Search for the cell housing the specified text and yield its (x, y) center coordinate. 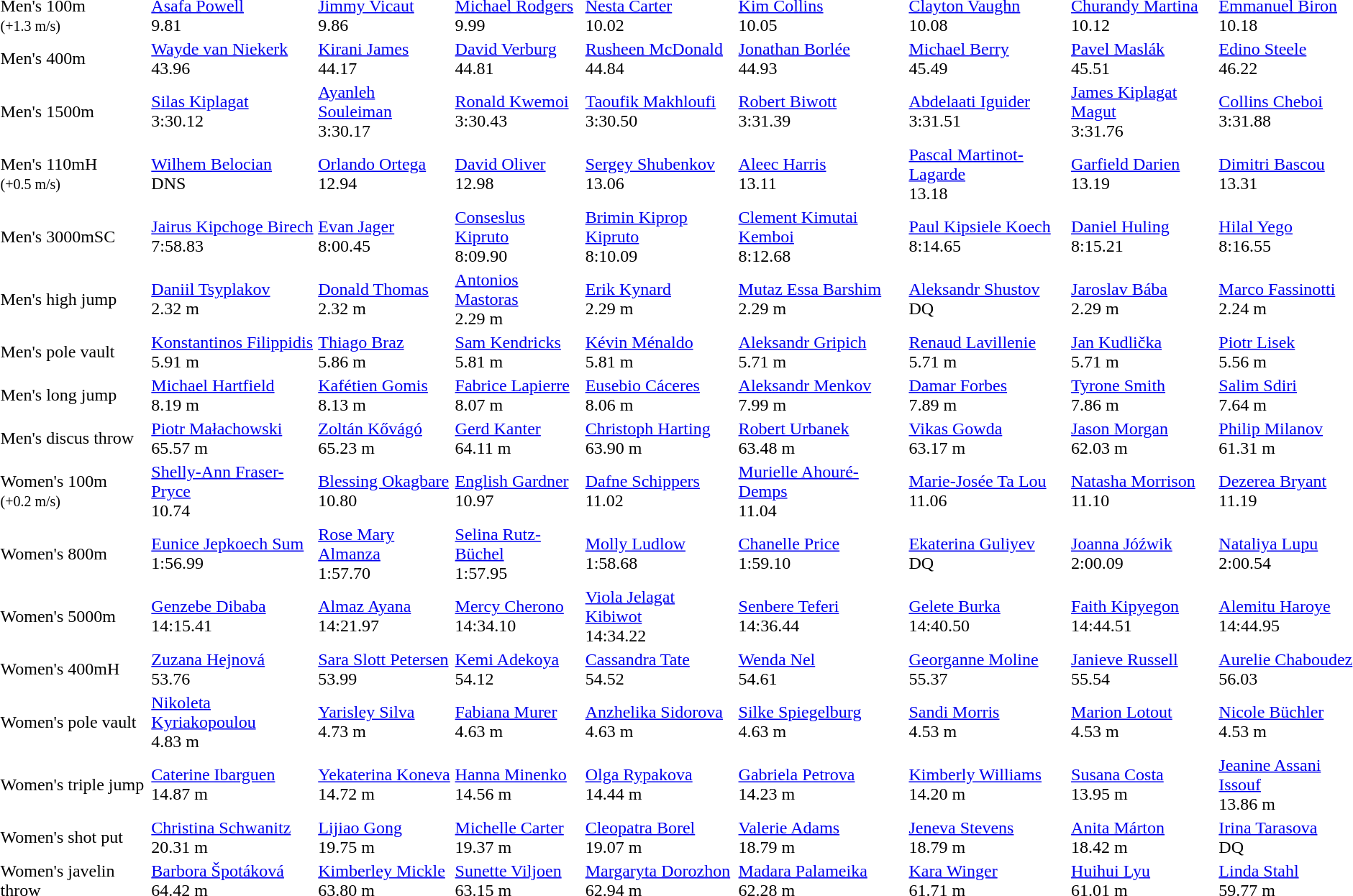
Gelete Burka 14:40.50 (988, 616)
Jairus Kipchoge Birech 7:58.83 (233, 237)
Viola Jelagat Kibiwot 14:34.22 (660, 616)
Marion Lotout 4.53 m (1143, 722)
Eunice Jepkoech Sum 1:56.99 (233, 554)
David Verburg 44.81 (518, 59)
Antonios Mastoras 2.29 m (518, 299)
Michael Hartfield 8.19 m (233, 396)
Aleksandr Gripich 5.71 m (821, 352)
Lijiao Gong 19.75 m (384, 837)
Evan Jager 8:00.45 (384, 237)
Susana Costa 13.95 m (1143, 785)
Conseslus Kipruto 8:09.90 (518, 237)
Murielle Ahouré-Demps 11.04 (821, 491)
Hanna Minenko 14.56 m (518, 785)
Cassandra Tate 54.52 (660, 669)
Silas Kiplagat 3:30.12 (233, 111)
Pascal Martinot-Lagarde 13.18 (988, 174)
Janieve Russell 55.54 (1143, 669)
Faith Kipyegon 14:44.51 (1143, 616)
Sam Kendricks 5.81 m (518, 352)
Georganne Moline 55.37 (988, 669)
Nikoleta Kyriakopoulou 4.83 m (233, 722)
Jan Kudlička 5.71 m (1143, 352)
Kafétien Gomis 8.13 m (384, 396)
Olga Rypakova 14.44 m (660, 785)
Donald Thomas 2.32 m (384, 299)
Vikas Gowda 63.17 m (988, 439)
Molly Ludlow 1:58.68 (660, 554)
Konstantinos Filippidis 5.91 m (233, 352)
Genzebe Dibaba 14:15.41 (233, 616)
Robert Urbanek 63.48 m (821, 439)
Renaud Lavillenie 5.71 m (988, 352)
Wayde van Niekerk 43.96 (233, 59)
Gabriela Petrova 14.23 m (821, 785)
Michael Berry 45.49 (988, 59)
Silke Spiegelburg 4.63 m (821, 722)
Ekaterina Guliyev DQ (988, 554)
Fabiana Murer 4.63 m (518, 722)
Kévin Ménaldo 5.81 m (660, 352)
Zuzana Hejnová 53.76 (233, 669)
James Kiplagat Magut 3:31.76 (1143, 111)
Daniel Huling 8:15.21 (1143, 237)
Damar Forbes 7.89 m (988, 396)
Fabrice Lapierre 8.07 m (518, 396)
Ayanleh Souleiman 3:30.17 (384, 111)
Piotr Małachowski 65.57 m (233, 439)
Rose Mary Almanza 1:57.70 (384, 554)
Erik Kynard 2.29 m (660, 299)
Yekaterina Koneva 14.72 m (384, 785)
Caterine Ibarguen 14.87 m (233, 785)
Selina Rutz-Büchel 1:57.95 (518, 554)
Jason Morgan 62.03 m (1143, 439)
Kemi Adekoya 54.12 (518, 669)
Anita Márton 18.42 m (1143, 837)
Mutaz Essa Barshim 2.29 m (821, 299)
Aleksandr Shustov DQ (988, 299)
Rusheen McDonald 44.84 (660, 59)
Robert Biwott 3:31.39 (821, 111)
Christoph Harting 63.90 m (660, 439)
David Oliver 12.98 (518, 174)
Marie-Josée Ta Lou 11.06 (988, 491)
Wilhem Belocian DNS (233, 174)
Clement Kimutai Kemboi 8:12.68 (821, 237)
Valerie Adams 18.79 m (821, 837)
Thiago Braz 5.86 m (384, 352)
Michelle Carter 19.37 m (518, 837)
Kirani James 44.17 (384, 59)
Eusebio Cáceres 8.06 m (660, 396)
Almaz Ayana 14:21.97 (384, 616)
Dafne Schippers 11.02 (660, 491)
Wenda Nel 54.61 (821, 669)
Kimberly Williams 14.20 m (988, 785)
Anzhelika Sidorova 4.63 m (660, 722)
Pavel Maslák 45.51 (1143, 59)
Chanelle Price 1:59.10 (821, 554)
Joanna Jóźwik 2:00.09 (1143, 554)
Tyrone Smith 7.86 m (1143, 396)
Natasha Morrison 11.10 (1143, 491)
Jeneva Stevens 18.79 m (988, 837)
Sara Slott Petersen 53.99 (384, 669)
Aleec Harris 13.11 (821, 174)
Jaroslav Bába 2.29 m (1143, 299)
Taoufik Makhloufi 3:30.50 (660, 111)
Senbere Teferi 14:36.44 (821, 616)
Sandi Morris 4.53 m (988, 722)
Blessing Okagbare 10.80 (384, 491)
Aleksandr Menkov 7.99 m (821, 396)
Sergey Shubenkov 13.06 (660, 174)
Yarisley Silva 4.73 m (384, 722)
Shelly-Ann Fraser-Pryce 10.74 (233, 491)
Abdelaati Iguider 3:31.51 (988, 111)
English Gardner 10.97 (518, 491)
Brimin Kiprop Kipruto 8:10.09 (660, 237)
Garfield Darien 13.19 (1143, 174)
Paul Kipsiele Koech 8:14.65 (988, 237)
Zoltán Kővágó 65.23 m (384, 439)
Mercy Cherono 14:34.10 (518, 616)
Cleopatra Borel 19.07 m (660, 837)
Orlando Ortega 12.94 (384, 174)
Daniil Tsyplakov 2.32 m (233, 299)
Gerd Kanter 64.11 m (518, 439)
Ronald Kwemoi 3:30.43 (518, 111)
Jonathan Borlée 44.93 (821, 59)
Christina Schwanitz 20.31 m (233, 837)
